Output the [x, y] coordinate of the center of the cell containing the given text.  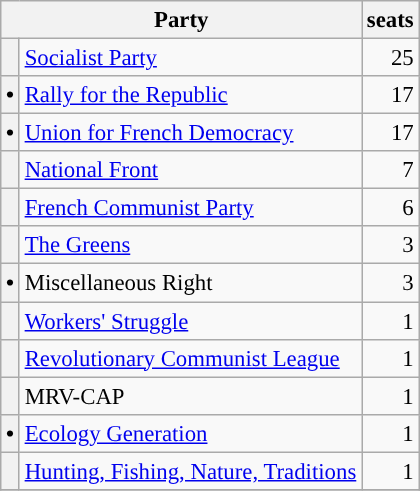
Party [182, 20]
MRV-CAP [190, 396]
25 [390, 58]
Miscellaneous Right [190, 283]
Workers' Struggle [190, 321]
National Front [190, 170]
Union for French Democracy [190, 133]
The Greens [190, 245]
Rally for the Republic [190, 95]
6 [390, 208]
7 [390, 170]
Hunting, Fishing, Nature, Traditions [190, 471]
French Communist Party [190, 208]
Ecology Generation [190, 433]
Socialist Party [190, 58]
Revolutionary Communist League [190, 358]
seats [390, 20]
